Extract the [x, y] coordinate from the center of the cell holding the provided text.  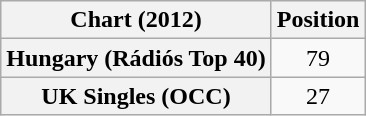
Chart (2012) [136, 20]
Hungary (Rádiós Top 40) [136, 58]
Position [318, 20]
27 [318, 96]
UK Singles (OCC) [136, 96]
79 [318, 58]
